Return [X, Y] of the center of cell containing provided text 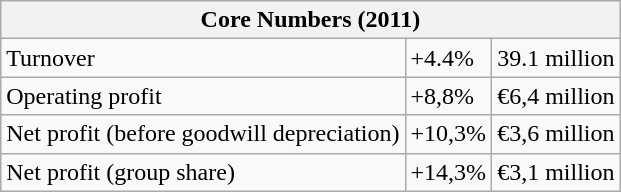
€6,4 million [556, 96]
Core Numbers (2011) [310, 20]
+8,8% [448, 96]
Net profit (group share) [203, 172]
€3,1 million [556, 172]
Turnover [203, 58]
Operating profit [203, 96]
€3,6 million [556, 134]
+4.4% [448, 58]
39.1 million [556, 58]
Net profit (before goodwill depreciation) [203, 134]
+10,3% [448, 134]
+14,3% [448, 172]
